Provide the (x, y) coordinate of the cell's center where the given text is located.  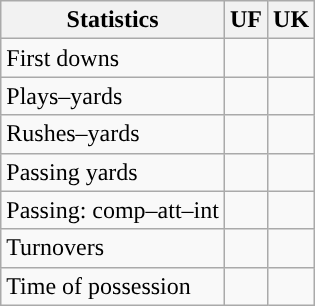
Plays–yards (113, 96)
Passing: comp–att–int (113, 210)
UK (292, 20)
Statistics (113, 20)
First downs (113, 58)
Time of possession (113, 286)
Turnovers (113, 248)
Rushes–yards (113, 134)
Passing yards (113, 172)
UF (246, 20)
